Find where the given text appears and provide that cell's center as (x, y) coordinate. 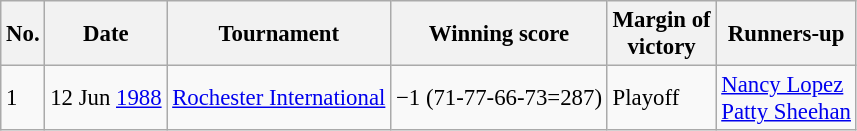
No. (23, 34)
1 (23, 98)
Margin ofvictory (662, 34)
Tournament (279, 34)
Date (106, 34)
−1 (71-77-66-73=287) (500, 98)
Playoff (662, 98)
Nancy Lopez Patty Sheehan (786, 98)
Runners-up (786, 34)
Winning score (500, 34)
12 Jun 1988 (106, 98)
Rochester International (279, 98)
